Determine the [X, Y] coordinate at the center of the cell enclosing the given text.  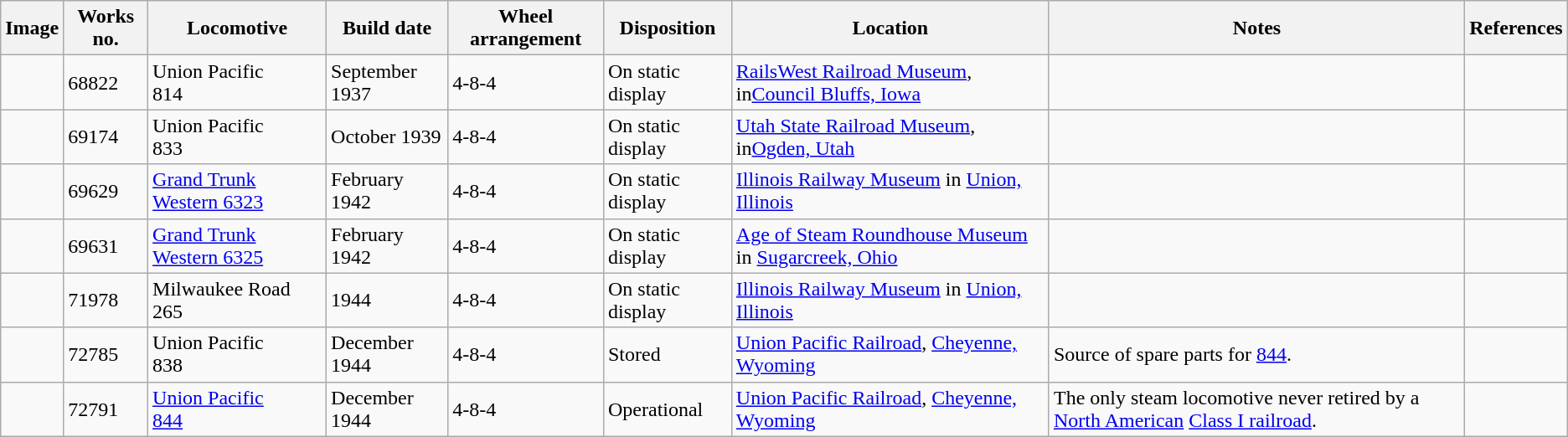
The only steam locomotive never retired by a North American Class I railroad. [1256, 409]
Utah State Railroad Museum, inOgden, Utah [890, 137]
71978 [106, 300]
Build date [387, 28]
Locomotive [238, 28]
Location [890, 28]
69631 [106, 246]
Operational [667, 409]
69629 [106, 191]
Union Pacific844 [238, 409]
68822 [106, 82]
RailsWest Railroad Museum, inCouncil Bluffs, Iowa [890, 82]
72791 [106, 409]
1944 [387, 300]
Source of spare parts for 844. [1256, 355]
Wheel arrangement [526, 28]
Union Pacific833 [238, 137]
Image [32, 28]
Grand Trunk Western 6325 [238, 246]
September 1937 [387, 82]
Milwaukee Road 265 [238, 300]
Disposition [667, 28]
Grand Trunk Western 6323 [238, 191]
October 1939 [387, 137]
Works no. [106, 28]
Union Pacific814 [238, 82]
Notes [1256, 28]
Union Pacific838 [238, 355]
72785 [106, 355]
69174 [106, 137]
Age of Steam Roundhouse Museum in Sugarcreek, Ohio [890, 246]
Stored [667, 355]
References [1516, 28]
